For the text-containing cell, return its midpoint in [X, Y] coordinate format. 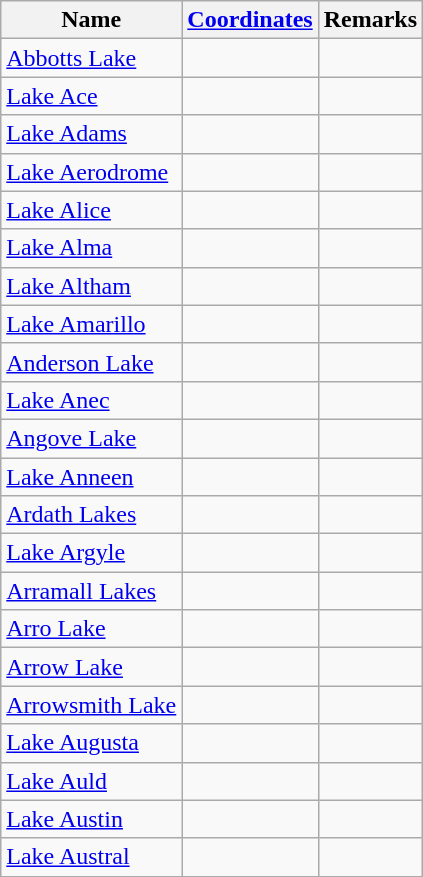
Anderson Lake [92, 362]
Arrow Lake [92, 667]
Lake Ace [92, 96]
Lake Auld [92, 781]
Lake Anneen [92, 477]
Arro Lake [92, 629]
Lake Argyle [92, 553]
Coordinates [250, 20]
Ardath Lakes [92, 515]
Lake Alma [92, 248]
Lake Alice [92, 210]
Angove Lake [92, 438]
Lake Austin [92, 819]
Lake Altham [92, 286]
Lake Augusta [92, 743]
Arramall Lakes [92, 591]
Remarks [370, 20]
Lake Anec [92, 400]
Name [92, 20]
Arrowsmith Lake [92, 705]
Lake Amarillo [92, 324]
Lake Adams [92, 134]
Lake Aerodrome [92, 172]
Abbotts Lake [92, 58]
Lake Austral [92, 857]
